Pinpoint the cell where the given text exists, returning its (X, Y) midpoint coordinate. 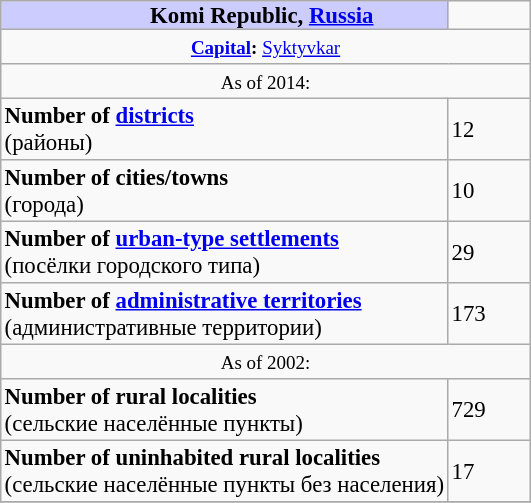
Number of cities/towns(города) (224, 191)
Komi Republic, Russia (224, 15)
Number of administrative territories(административные территории) (224, 314)
173 (489, 314)
10 (489, 191)
17 (489, 471)
29 (489, 252)
Number of rural localities(сельские населённые пункты) (224, 410)
Number of districts(районы) (224, 129)
12 (489, 129)
Number of uninhabited rural localities(сельские населённые пункты без населения) (224, 471)
729 (489, 410)
As of 2014: (266, 81)
As of 2002: (266, 361)
Capital: Syktyvkar (266, 46)
Number of urban-type settlements(посёлки городского типа) (224, 252)
